Scan for the cell matching the given text and deliver its (X, Y) coordinate at center. 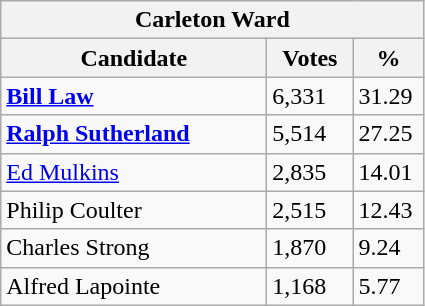
Votes (310, 58)
1,168 (310, 286)
Alfred Lapointe (134, 286)
Bill Law (134, 96)
1,870 (310, 248)
2,515 (310, 210)
6,331 (310, 96)
27.25 (388, 134)
9.24 (388, 248)
5.77 (388, 286)
Carleton Ward (212, 20)
Ralph Sutherland (134, 134)
14.01 (388, 172)
31.29 (388, 96)
Ed Mulkins (134, 172)
% (388, 58)
Charles Strong (134, 248)
5,514 (310, 134)
2,835 (310, 172)
Candidate (134, 58)
Philip Coulter (134, 210)
12.43 (388, 210)
